Scan for the cell matching the given text and deliver its (x, y) coordinate at center. 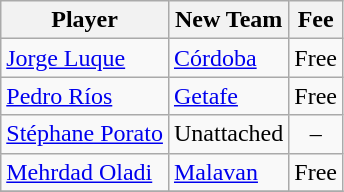
Fee (316, 20)
Córdoba (228, 58)
Pedro Ríos (85, 96)
New Team (228, 20)
Unattached (228, 134)
Malavan (228, 172)
Getafe (228, 96)
Jorge Luque (85, 58)
Stéphane Porato (85, 134)
Mehrdad Oladi (85, 172)
Player (85, 20)
– (316, 134)
